Provide the (X, Y) coordinate of the cell's center where the given text is located.  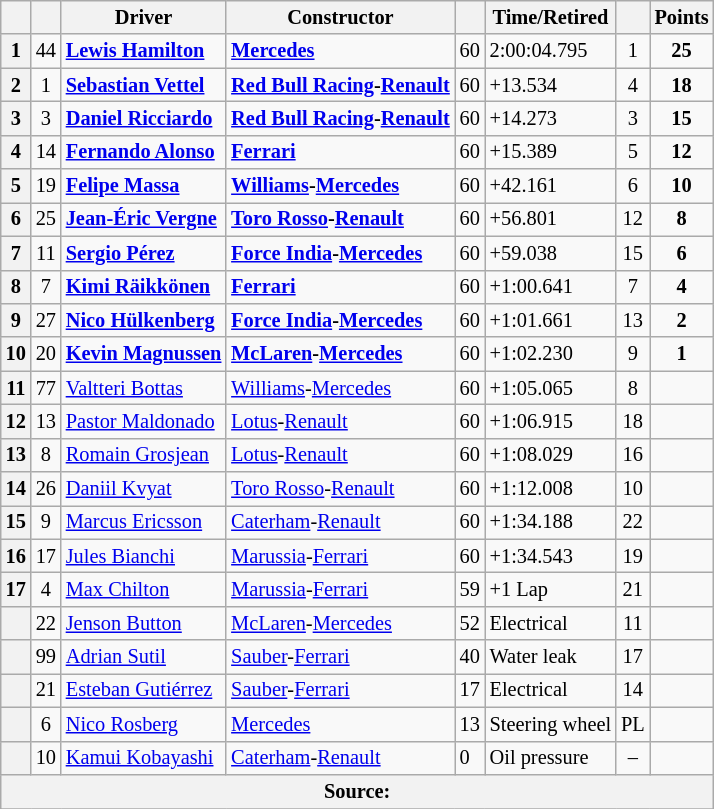
+1:02.230 (550, 354)
Lewis Hamilton (144, 51)
Constructor (340, 17)
+1:06.915 (550, 421)
Romain Grosjean (144, 455)
– (632, 758)
+1:34.188 (550, 522)
+1 Lap (550, 589)
+13.534 (550, 85)
Source: (358, 791)
Daniil Kvyat (144, 489)
Steering wheel (550, 724)
Jules Bianchi (144, 556)
+1:05.065 (550, 388)
Nico Hülkenberg (144, 320)
Points (682, 17)
+59.038 (550, 253)
0 (470, 758)
52 (470, 623)
2:00:04.795 (550, 51)
Jean-Éric Vergne (144, 219)
PL (632, 724)
Pastor Maldonado (144, 421)
+1:08.029 (550, 455)
+1:34.543 (550, 556)
Felipe Massa (144, 186)
59 (470, 589)
+14.273 (550, 118)
20 (46, 354)
27 (46, 320)
Daniel Ricciardo (144, 118)
Esteban Gutiérrez (144, 690)
+1:00.641 (550, 287)
Jenson Button (144, 623)
Kevin Magnussen (144, 354)
Adrian Sutil (144, 657)
Oil pressure (550, 758)
+1:01.661 (550, 320)
Nico Rosberg (144, 724)
+1:12.008 (550, 489)
Marcus Ericsson (144, 522)
+15.389 (550, 152)
Valtteri Bottas (144, 388)
44 (46, 51)
Sergio Pérez (144, 253)
Water leak (550, 657)
77 (46, 388)
26 (46, 489)
+42.161 (550, 186)
Max Chilton (144, 589)
40 (470, 657)
Sebastian Vettel (144, 85)
+56.801 (550, 219)
Time/Retired (550, 17)
Driver (144, 17)
99 (46, 657)
Kimi Räikkönen (144, 287)
Kamui Kobayashi (144, 758)
Fernando Alonso (144, 152)
